Determine the [X, Y] coordinate at the center of the cell enclosing the given text.  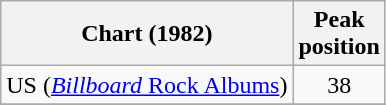
38 [339, 85]
Chart (1982) [147, 34]
Peakposition [339, 34]
US (Billboard Rock Albums) [147, 85]
